Locate the cell with the specified text and output its [x, y] center coordinate. 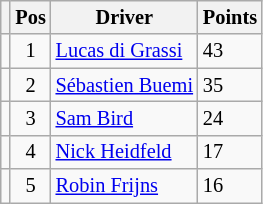
3 [30, 118]
17 [230, 152]
Points [230, 17]
24 [230, 118]
Sébastien Buemi [124, 85]
5 [30, 186]
1 [30, 51]
43 [230, 51]
16 [230, 186]
Sam Bird [124, 118]
Robin Frijns [124, 186]
Pos [30, 17]
Nick Heidfeld [124, 152]
Lucas di Grassi [124, 51]
2 [30, 85]
Driver [124, 17]
4 [30, 152]
35 [230, 85]
